Determine the [X, Y] coordinate at the center of the cell enclosing the given text.  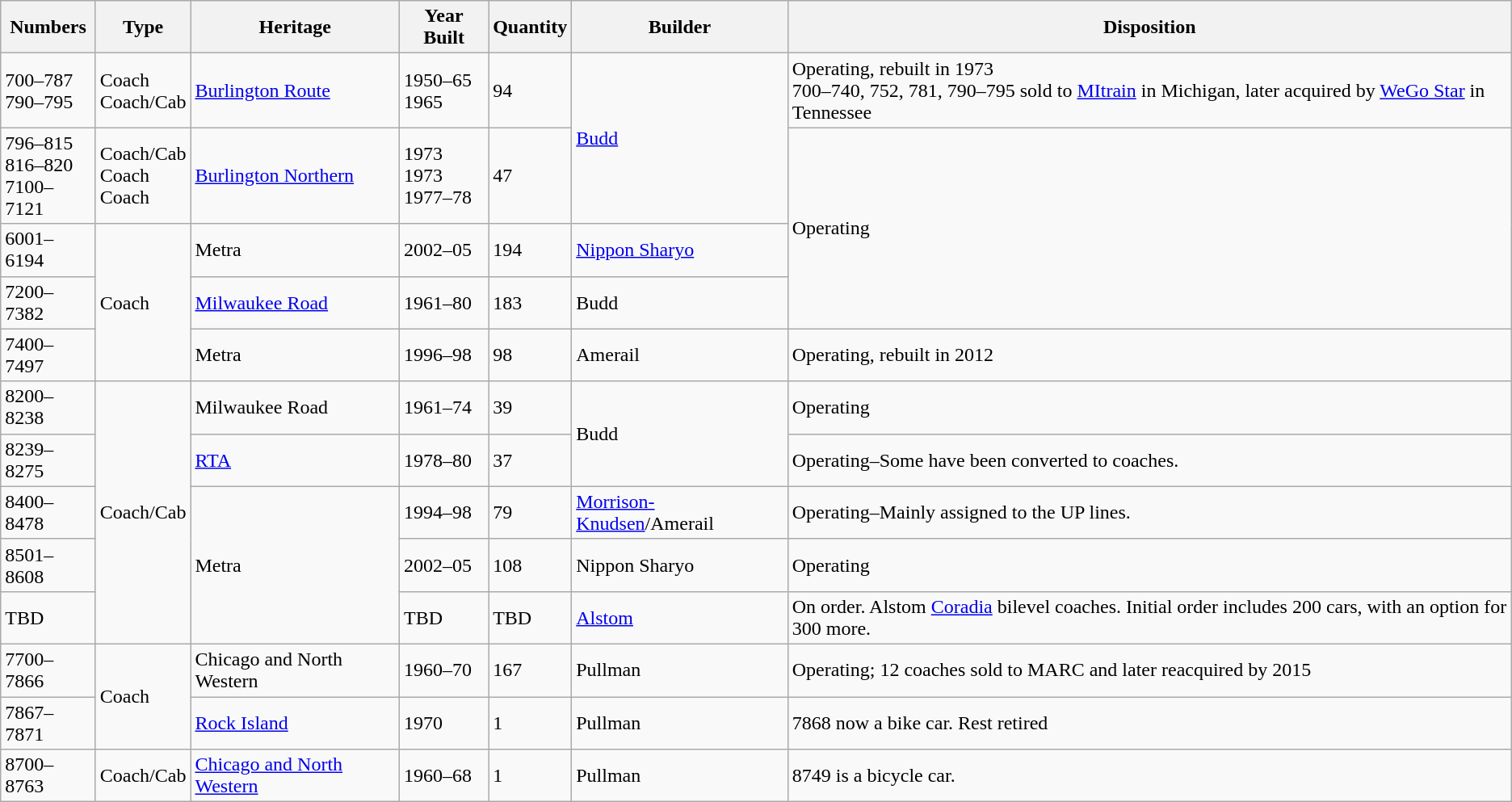
Amerail [680, 355]
1994–98 [444, 512]
700–787790–795 [48, 90]
94 [530, 90]
7400–7497 [48, 355]
Year Built [444, 27]
8700–8763 [48, 775]
Type [143, 27]
1978–80 [444, 460]
1960–70 [444, 670]
7200–7382 [48, 302]
On order. Alstom Coradia bilevel coaches. Initial order includes 200 cars, with an option for 300 more. [1149, 617]
8200–8238 [48, 407]
RTA [296, 460]
Numbers [48, 27]
6001–6194 [48, 250]
47 [530, 176]
Disposition [1149, 27]
Operating, rebuilt in 2012 [1149, 355]
1950–651965 [444, 90]
79 [530, 512]
8239–8275 [48, 460]
Rock Island [296, 722]
108 [530, 565]
CoachCoach/Cab [143, 90]
8501–8608 [48, 565]
37 [530, 460]
7868 now a bike car. Rest retired [1149, 722]
Morrison-Knudsen/Amerail [680, 512]
Operating–Mainly assigned to the UP lines. [1149, 512]
Quantity [530, 27]
1960–68 [444, 775]
Alstom [680, 617]
1996–98 [444, 355]
Coach/CabCoachCoach [143, 176]
Operating, rebuilt in 1973700–740, 752, 781, 790–795 sold to MItrain in Michigan, later acquired by WeGo Star in Tennessee [1149, 90]
197319731977–78 [444, 176]
7867–7871 [48, 722]
1961–74 [444, 407]
8749 is a bicycle car. [1149, 775]
Builder [680, 27]
Operating; 12 coaches sold to MARC and later reacquired by 2015 [1149, 670]
Burlington Northern [296, 176]
Burlington Route [296, 90]
194 [530, 250]
1970 [444, 722]
796–815816–8207100–7121 [48, 176]
Heritage [296, 27]
39 [530, 407]
1961–80 [444, 302]
183 [530, 302]
8400–8478 [48, 512]
98 [530, 355]
Operating–Some have been converted to coaches. [1149, 460]
167 [530, 670]
7700–7866 [48, 670]
